Scan for the cell matching the given text and deliver its (x, y) coordinate at center. 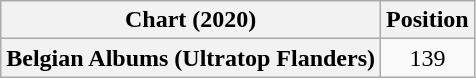
Chart (2020) (191, 20)
Position (428, 20)
Belgian Albums (Ultratop Flanders) (191, 58)
139 (428, 58)
